Output the [x, y] coordinate of the center of the cell containing the given text.  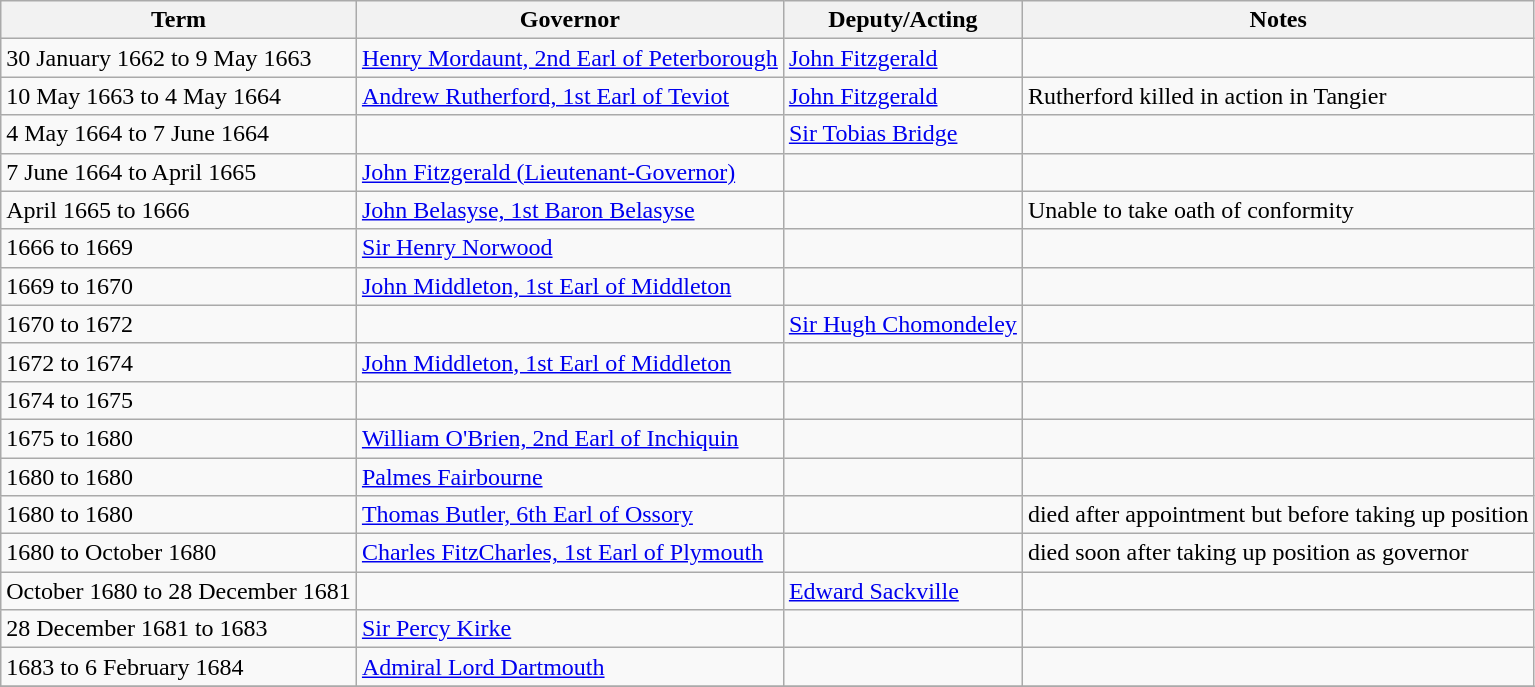
died after appointment but before taking up position [1278, 515]
October 1680 to 28 December 1681 [179, 591]
10 May 1663 to 4 May 1664 [179, 96]
Unable to take oath of conformity [1278, 210]
Sir Hugh Chomondeley [902, 324]
4 May 1664 to 7 June 1664 [179, 134]
died soon after taking up position as governor [1278, 553]
Sir Percy Kirke [570, 629]
Charles FitzCharles, 1st Earl of Plymouth [570, 553]
Thomas Butler, 6th Earl of Ossory [570, 515]
Henry Mordaunt, 2nd Earl of Peterborough [570, 58]
William O'Brien, 2nd Earl of Inchiquin [570, 438]
1672 to 1674 [179, 362]
Governor [570, 20]
7 June 1664 to April 1665 [179, 172]
1666 to 1669 [179, 248]
April 1665 to 1666 [179, 210]
1675 to 1680 [179, 438]
Rutherford killed in action in Tangier [1278, 96]
Notes [1278, 20]
1683 to 6 February 1684 [179, 667]
Andrew Rutherford, 1st Earl of Teviot [570, 96]
Edward Sackville [902, 591]
1680 to October 1680 [179, 553]
1670 to 1672 [179, 324]
Term [179, 20]
28 December 1681 to 1683 [179, 629]
1674 to 1675 [179, 400]
Palmes Fairbourne [570, 477]
30 January 1662 to 9 May 1663 [179, 58]
John Belasyse, 1st Baron Belasyse [570, 210]
Deputy/Acting [902, 20]
John Fitzgerald (Lieutenant-Governor) [570, 172]
1669 to 1670 [179, 286]
Sir Tobias Bridge [902, 134]
Sir Henry Norwood [570, 248]
Admiral Lord Dartmouth [570, 667]
